Identify which cell holds the provided text, then report its (x, y) central coordinate. 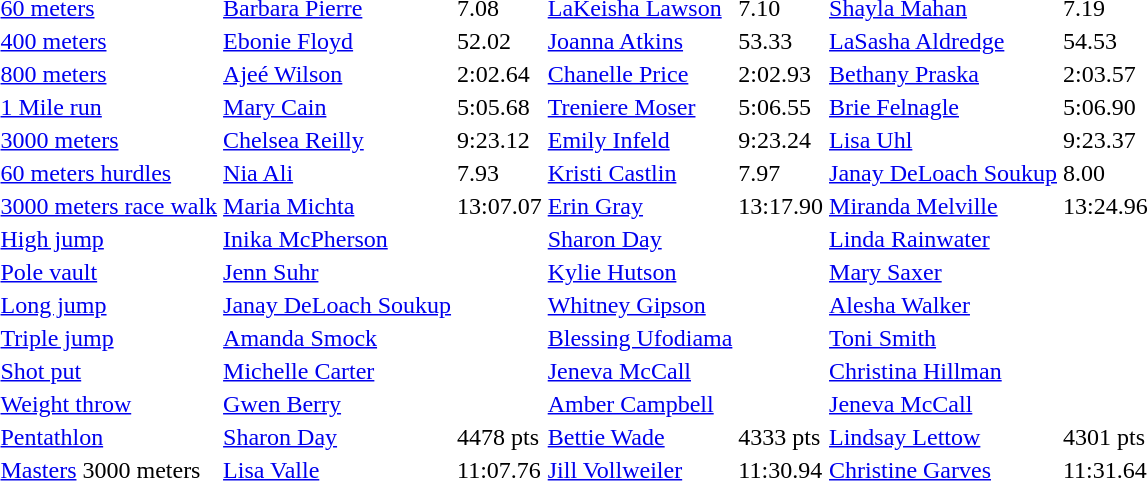
Emily Infeld (640, 140)
Brie Felnagle (944, 107)
Lisa Uhl (944, 140)
Nia Ali (338, 173)
52.02 (500, 41)
Bethany Praska (944, 74)
5:06.55 (781, 107)
Amanda Smock (338, 338)
Alesha Walker (944, 305)
Joanna Atkins (640, 41)
Christina Hillman (944, 371)
Toni Smith (944, 338)
2:02.64 (500, 74)
53.33 (781, 41)
Chelsea Reilly (338, 140)
Treniere Moser (640, 107)
7.97 (781, 173)
Bettie Wade (640, 437)
Inika McPherson (338, 239)
Linda Rainwater (944, 239)
Kristi Castlin (640, 173)
Ebonie Floyd (338, 41)
Ajeé Wilson (338, 74)
4333 pts (781, 437)
Michelle Carter (338, 371)
Erin Gray (640, 206)
7.93 (500, 173)
13:07.07 (500, 206)
5:05.68 (500, 107)
4478 pts (500, 437)
Mary Cain (338, 107)
Chanelle Price (640, 74)
9:23.12 (500, 140)
Jenn Suhr (338, 272)
Blessing Ufodiama (640, 338)
2:02.93 (781, 74)
Lindsay Lettow (944, 437)
Amber Campbell (640, 404)
9:23.24 (781, 140)
LaSasha Aldredge (944, 41)
13:17.90 (781, 206)
Gwen Berry (338, 404)
Kylie Hutson (640, 272)
Miranda Melville (944, 206)
Whitney Gipson (640, 305)
Maria Michta (338, 206)
Mary Saxer (944, 272)
